Locate the cell with the specified text and output its [x, y] center coordinate. 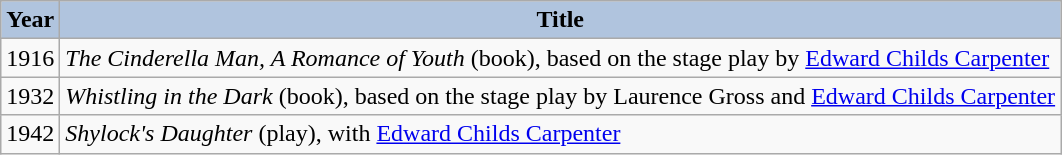
Title [560, 20]
1942 [30, 134]
Shylock's Daughter (play), with Edward Childs Carpenter [560, 134]
Whistling in the Dark (book), based on the stage play by Laurence Gross and Edward Childs Carpenter [560, 96]
Year [30, 20]
1916 [30, 58]
The Cinderella Man, A Romance of Youth (book), based on the stage play by Edward Childs Carpenter [560, 58]
1932 [30, 96]
